Determine the (X, Y) coordinate at the center of the cell enclosing the given text.  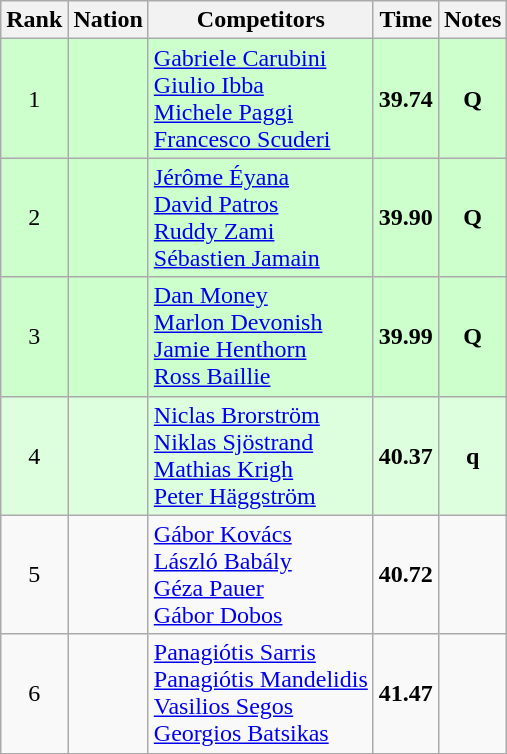
40.37 (406, 456)
Gabriele CarubiniGiulio IbbaMichele PaggiFrancesco Scuderi (260, 98)
Dan MoneyMarlon DevonishJamie HenthornRoss Baillie (260, 336)
40.72 (406, 574)
Competitors (260, 20)
4 (34, 456)
41.47 (406, 694)
2 (34, 218)
Jérôme ÉyanaDavid PatrosRuddy ZamiSébastien Jamain (260, 218)
5 (34, 574)
q (472, 456)
1 (34, 98)
3 (34, 336)
Gábor KovácsLászló BabályGéza PauerGábor Dobos (260, 574)
Niclas BrorströmNiklas SjöstrandMathias KrighPeter Häggström (260, 456)
6 (34, 694)
Rank (34, 20)
Panagiótis SarrisPanagiótis MandelidisVasilios SegosGeorgios Batsikas (260, 694)
39.90 (406, 218)
39.99 (406, 336)
39.74 (406, 98)
Notes (472, 20)
Nation (108, 20)
Time (406, 20)
